From the cell containing the given text, extract its center point as [x, y] coordinate. 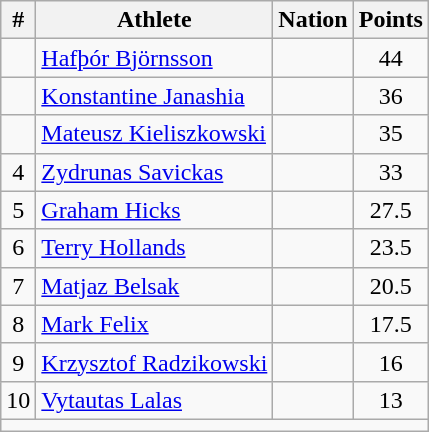
27.5 [390, 210]
4 [18, 172]
7 [18, 286]
13 [390, 400]
# [18, 20]
8 [18, 324]
Terry Hollands [154, 248]
Graham Hicks [154, 210]
33 [390, 172]
Zydrunas Savickas [154, 172]
17.5 [390, 324]
36 [390, 96]
Konstantine Janashia [154, 96]
20.5 [390, 286]
Nation [313, 20]
Mark Felix [154, 324]
16 [390, 362]
Vytautas Lalas [154, 400]
6 [18, 248]
Points [390, 20]
5 [18, 210]
Krzysztof Radzikowski [154, 362]
35 [390, 134]
44 [390, 58]
Athlete [154, 20]
23.5 [390, 248]
Mateusz Kieliszkowski [154, 134]
Hafþór Björnsson [154, 58]
10 [18, 400]
9 [18, 362]
Matjaz Belsak [154, 286]
